Pinpoint the cell where the given text exists, returning its [x, y] midpoint coordinate. 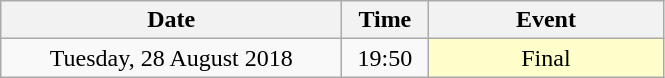
19:50 [385, 58]
Tuesday, 28 August 2018 [172, 58]
Time [385, 20]
Date [172, 20]
Event [546, 20]
Final [546, 58]
